Extract the [x, y] coordinate from the center of the cell holding the provided text.  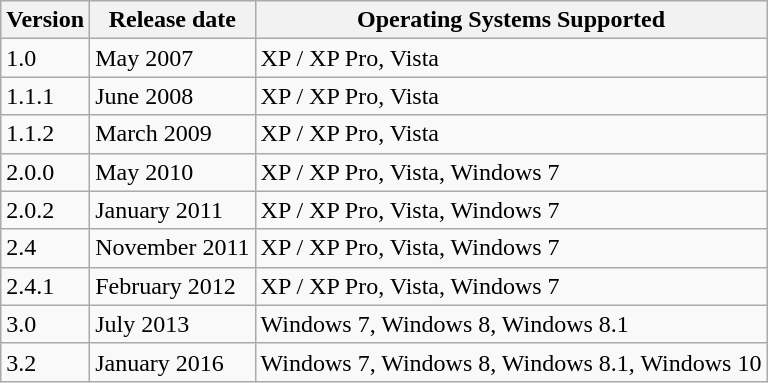
January 2011 [172, 210]
3.0 [46, 324]
January 2016 [172, 362]
1.0 [46, 58]
2.4.1 [46, 286]
May 2010 [172, 172]
1.1.2 [46, 134]
November 2011 [172, 248]
Windows 7, Windows 8, Windows 8.1, Windows 10 [511, 362]
1.1.1 [46, 96]
2.0.0 [46, 172]
March 2009 [172, 134]
Release date [172, 20]
July 2013 [172, 324]
February 2012 [172, 286]
Version [46, 20]
2.4 [46, 248]
June 2008 [172, 96]
2.0.2 [46, 210]
3.2 [46, 362]
May 2007 [172, 58]
Windows 7, Windows 8, Windows 8.1 [511, 324]
Operating Systems Supported [511, 20]
